From the cell containing the given text, extract its center point as [X, Y] coordinate. 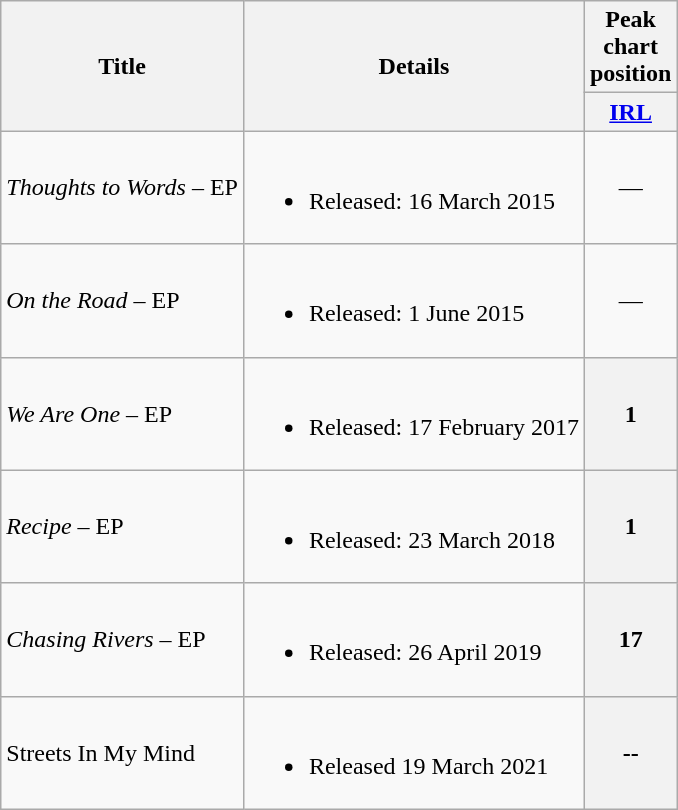
On the Road – EP [122, 300]
-- [630, 752]
Streets In My Mind [122, 752]
Released: 26 April 2019 [414, 640]
Thoughts to Words – EP [122, 188]
Released: 23 March 2018 [414, 526]
Peak chart position [630, 47]
Released: 16 March 2015 [414, 188]
IRL [630, 112]
Title [122, 66]
Released: 1 June 2015 [414, 300]
17 [630, 640]
Chasing Rivers – EP [122, 640]
Details [414, 66]
Recipe – EP [122, 526]
Released 19 March 2021 [414, 752]
We Are One – EP [122, 414]
Released: 17 February 2017 [414, 414]
